Provide the [x, y] coordinate of the cell's center where the given text is located.  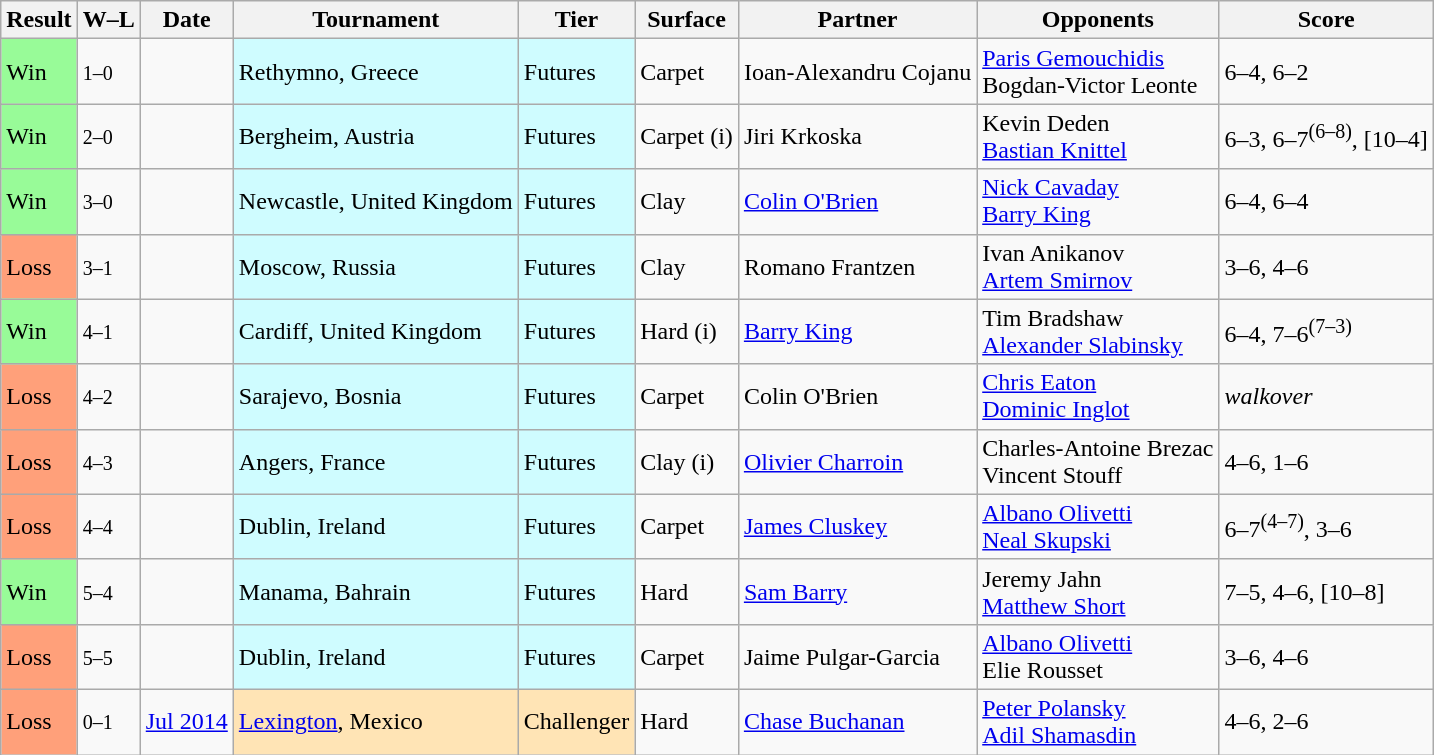
6–4, 7–6(7–3) [1326, 332]
Sam Barry [857, 592]
Manama, Bahrain [376, 592]
Moscow, Russia [376, 266]
Carpet (i) [687, 136]
4–2 [108, 396]
Romano Frantzen [857, 266]
Rethymno, Greece [376, 72]
Albano Olivetti Elie Rousset [1098, 656]
Nick Cavaday Barry King [1098, 202]
Challenger [576, 722]
Angers, France [376, 462]
2–0 [108, 136]
6–3, 6–7(6–8), [10–4] [1326, 136]
Hard (i) [687, 332]
6–7(4–7), 3–6 [1326, 526]
3–1 [108, 266]
Date [186, 20]
Jaime Pulgar-Garcia [857, 656]
Clay (i) [687, 462]
Surface [687, 20]
W–L [108, 20]
Newcastle, United Kingdom [376, 202]
Cardiff, United Kingdom [376, 332]
Ivan Anikanov Artem Smirnov [1098, 266]
Score [1326, 20]
Tim Bradshaw Alexander Slabinsky [1098, 332]
Partner [857, 20]
Paris Gemouchidis Bogdan-Victor Leonte [1098, 72]
Olivier Charroin [857, 462]
4–4 [108, 526]
5–5 [108, 656]
1–0 [108, 72]
4–6, 1–6 [1326, 462]
Peter Polansky Adil Shamasdin [1098, 722]
Lexington, Mexico [376, 722]
Barry King [857, 332]
4–3 [108, 462]
Result [39, 20]
5–4 [108, 592]
4–6, 2–6 [1326, 722]
Charles-Antoine Brezac Vincent Stouff [1098, 462]
walkover [1326, 396]
Jeremy Jahn Matthew Short [1098, 592]
3–0 [108, 202]
Tournament [376, 20]
Jiri Krkoska [857, 136]
Kevin Deden Bastian Knittel [1098, 136]
7–5, 4–6, [10–8] [1326, 592]
6–4, 6–2 [1326, 72]
Bergheim, Austria [376, 136]
Opponents [1098, 20]
James Cluskey [857, 526]
Tier [576, 20]
0–1 [108, 722]
Chase Buchanan [857, 722]
Ioan-Alexandru Cojanu [857, 72]
Jul 2014 [186, 722]
Sarajevo, Bosnia [376, 396]
4–1 [108, 332]
Albano Olivetti Neal Skupski [1098, 526]
Chris Eaton Dominic Inglot [1098, 396]
6–4, 6–4 [1326, 202]
